Return the [x, y] coordinate for the center point of the cell that contains the specified text.  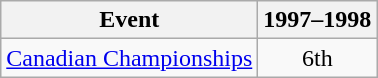
6th [318, 58]
1997–1998 [318, 20]
Event [130, 20]
Canadian Championships [130, 58]
